Return (X, Y) of the center of cell containing provided text 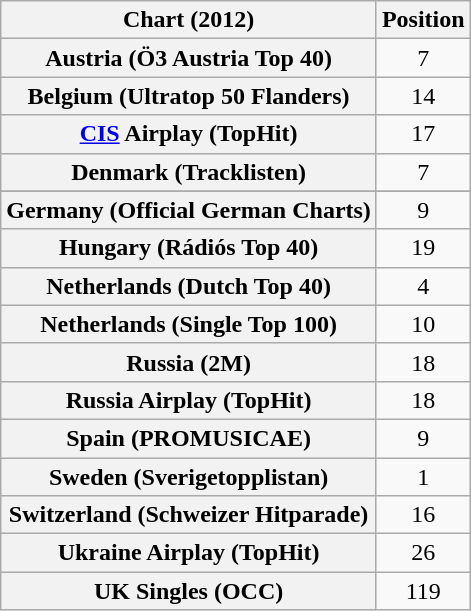
Netherlands (Single Top 100) (189, 324)
Switzerland (Schweizer Hitparade) (189, 515)
Germany (Official German Charts) (189, 210)
19 (423, 248)
Hungary (Rádiós Top 40) (189, 248)
16 (423, 515)
Austria (Ö3 Austria Top 40) (189, 58)
17 (423, 134)
Russia (2M) (189, 362)
Denmark (Tracklisten) (189, 172)
UK Singles (OCC) (189, 591)
10 (423, 324)
4 (423, 286)
Russia Airplay (TopHit) (189, 400)
Spain (PROMUSICAE) (189, 438)
Netherlands (Dutch Top 40) (189, 286)
Position (423, 20)
1 (423, 477)
26 (423, 553)
Chart (2012) (189, 20)
119 (423, 591)
Sweden (Sverigetopplistan) (189, 477)
CIS Airplay (TopHit) (189, 134)
14 (423, 96)
Ukraine Airplay (TopHit) (189, 553)
Belgium (Ultratop 50 Flanders) (189, 96)
